Detect which cell encompasses the target text, then output its [X, Y] center coordinate. 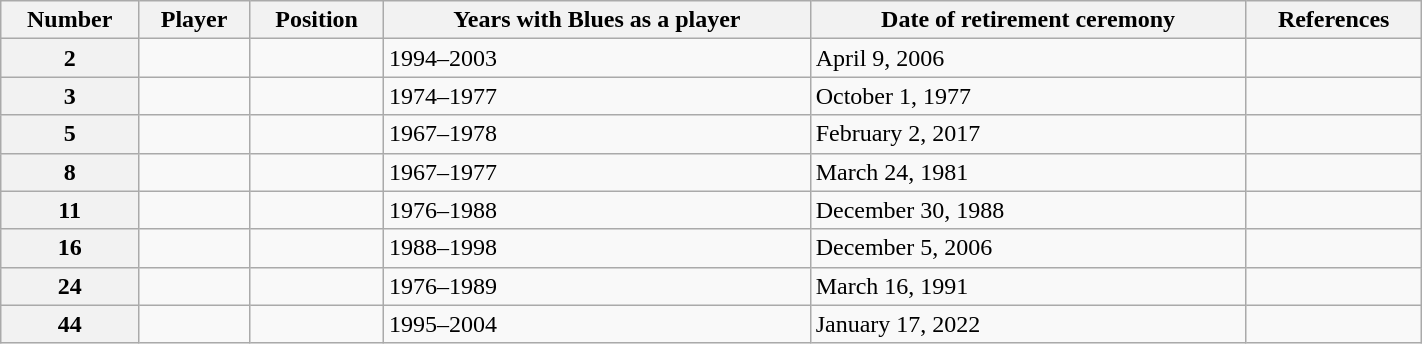
April 9, 2006 [1028, 58]
1994–2003 [598, 58]
1974–1977 [598, 96]
1995–2004 [598, 324]
March 24, 1981 [1028, 172]
March 16, 1991 [1028, 286]
11 [70, 210]
5 [70, 134]
Position [317, 20]
1967–1978 [598, 134]
8 [70, 172]
Years with Blues as a player [598, 20]
February 2, 2017 [1028, 134]
24 [70, 286]
16 [70, 248]
Date of retirement ceremony [1028, 20]
2 [70, 58]
Number [70, 20]
Player [194, 20]
December 5, 2006 [1028, 248]
1976–1989 [598, 286]
3 [70, 96]
December 30, 1988 [1028, 210]
References [1334, 20]
1967–1977 [598, 172]
1976–1988 [598, 210]
1988–1998 [598, 248]
44 [70, 324]
January 17, 2022 [1028, 324]
October 1, 1977 [1028, 96]
